Detect which cell encompasses the target text, then output its [x, y] center coordinate. 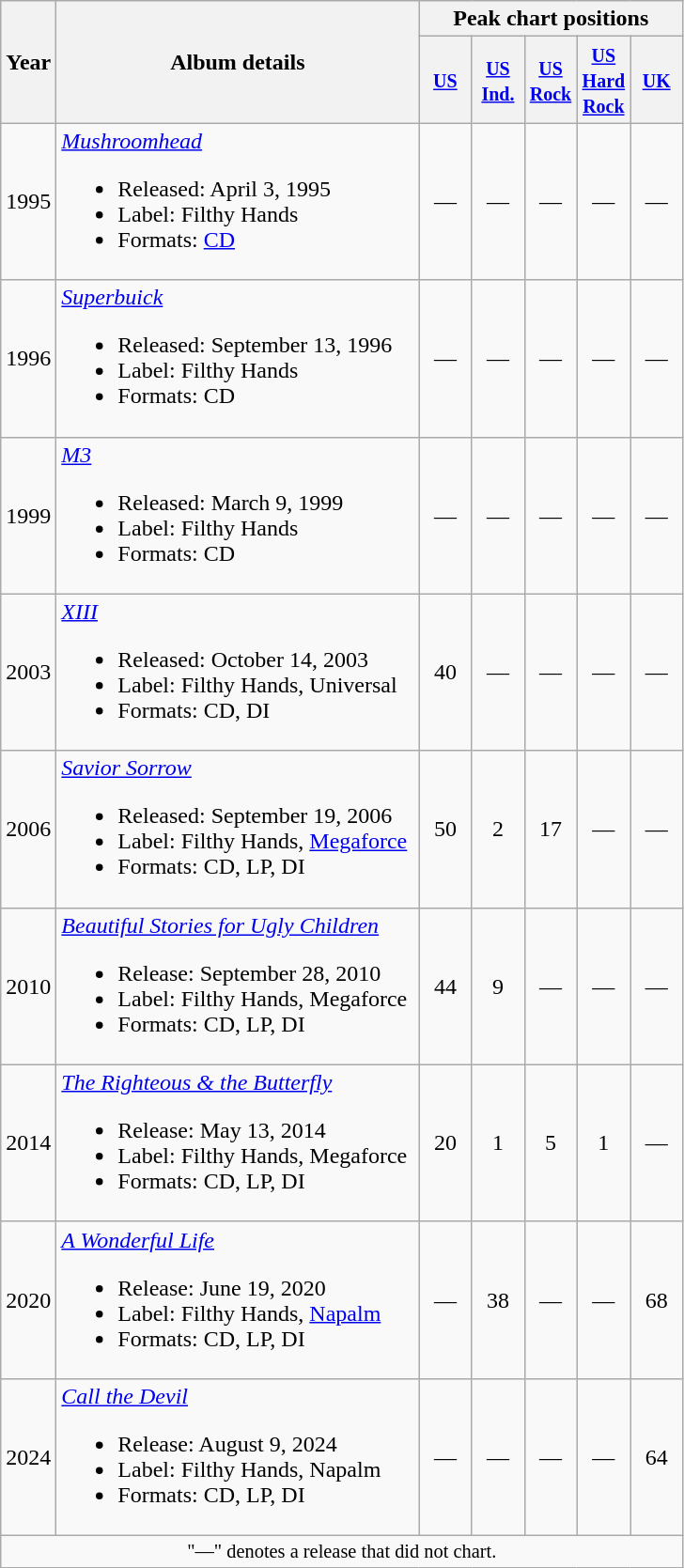
UK [657, 80]
Peak chart positions [551, 19]
2024 [28, 1456]
Year [28, 62]
MushroomheadReleased: April 3, 1995Label: Filthy HandsFormats: CD [238, 201]
38 [498, 1300]
1995 [28, 201]
50 [445, 829]
A Wonderful LifeRelease: June 19, 2020Label: Filthy Hands, NapalmFormats: CD, LP, DI [238, 1300]
2006 [28, 829]
2020 [28, 1300]
5 [551, 1142]
USInd. [498, 80]
M3Released: March 9, 1999Label: Filthy HandsFormats: CD [238, 515]
64 [657, 1456]
17 [551, 829]
1999 [28, 515]
USRock [551, 80]
The Righteous & the ButterflyRelease: May 13, 2014Label: Filthy Hands, MegaforceFormats: CD, LP, DI [238, 1142]
44 [445, 986]
68 [657, 1300]
XIIIReleased: October 14, 2003Label: Filthy Hands, UniversalFormats: CD, DI [238, 673]
2003 [28, 673]
US [445, 80]
2010 [28, 986]
Call the DevilRelease: August 9, 2024Label: Filthy Hands, NapalmFormats: CD, LP, DI [238, 1456]
9 [498, 986]
1996 [28, 359]
Savior SorrowReleased: September 19, 2006Label: Filthy Hands, MegaforceFormats: CD, LP, DI [238, 829]
20 [445, 1142]
40 [445, 673]
Beautiful Stories for Ugly ChildrenRelease: September 28, 2010Label: Filthy Hands, MegaforceFormats: CD, LP, DI [238, 986]
"—" denotes a release that did not chart. [342, 1551]
2014 [28, 1142]
USHard Rock [603, 80]
2 [498, 829]
Album details [238, 62]
SuperbuickReleased: September 13, 1996Label: Filthy HandsFormats: CD [238, 359]
